Provide the [x, y] coordinate of the cell's center where the given text is located.  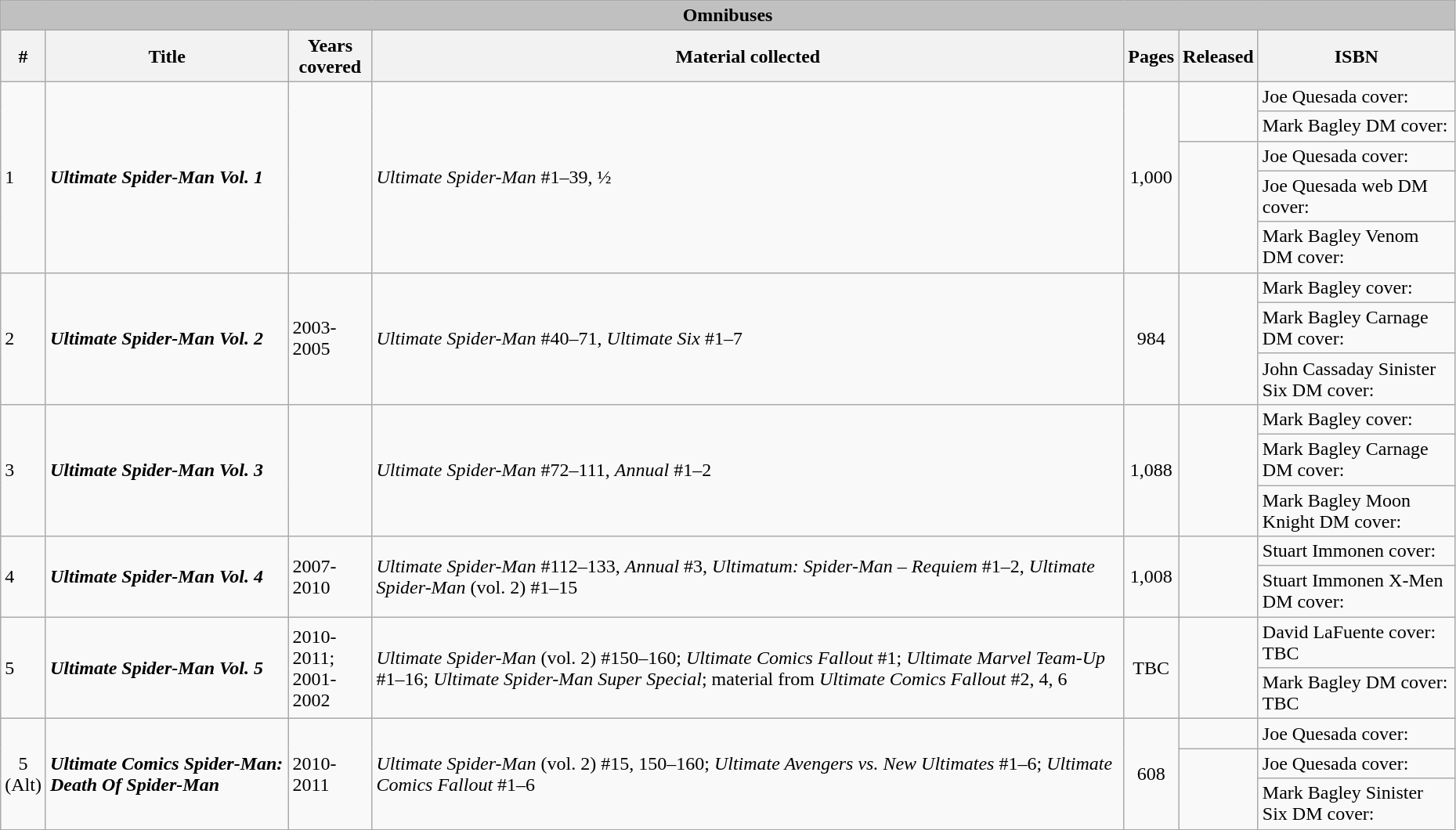
2003-2005 [331, 338]
Ultimate Comics Spider-Man: Death Of Spider-Man [166, 774]
Omnibuses [728, 16]
Stuart Immonen cover: [1357, 551]
# [23, 56]
2 [23, 338]
3 [23, 470]
Mark Bagley Sinister Six DM cover: [1357, 803]
John Cassaday Sinister Six DM cover: [1357, 379]
Ultimate Spider-Man #112–133, Annual #3, Ultimatum: Spider-Man – Requiem #1–2, Ultimate Spider-Man (vol. 2) #1–15 [748, 576]
ISBN [1357, 56]
Ultimate Spider-Man Vol. 3 [166, 470]
5 (Alt) [23, 774]
5 [23, 668]
2010-2011; 2001-2002 [331, 668]
Ultimate Spider-Man #40–71, Ultimate Six #1–7 [748, 338]
Pages [1151, 56]
1,000 [1151, 177]
Mark Bagley Moon Knight DM cover: [1357, 511]
Material collected [748, 56]
Mark Bagley DM cover: TBC [1357, 694]
2010-2011 [331, 774]
1,088 [1151, 470]
Released [1219, 56]
984 [1151, 338]
Ultimate Spider-Man #72–111, Annual #1–2 [748, 470]
Mark Bagley Venom DM cover: [1357, 247]
Ultimate Spider-Man Vol. 2 [166, 338]
Ultimate Spider-Man Vol. 1 [166, 177]
Ultimate Spider-Man Vol. 5 [166, 668]
Ultimate Spider-Man #1–39, ½ [748, 177]
Mark Bagley DM cover: [1357, 126]
Joe Quesada web DM cover: [1357, 196]
4 [23, 576]
1,008 [1151, 576]
1 [23, 177]
Title [166, 56]
Ultimate Spider-Man Vol. 4 [166, 576]
Stuart Immonen X-Men DM cover: [1357, 592]
Years covered [331, 56]
2007-2010 [331, 576]
608 [1151, 774]
Ultimate Spider-Man (vol. 2) #15, 150–160; Ultimate Avengers vs. New Ultimates #1–6; Ultimate Comics Fallout #1–6 [748, 774]
David LaFuente cover: TBC [1357, 642]
TBC [1151, 668]
